Provide the [X, Y] coordinate of the cell's center where the given text is located.  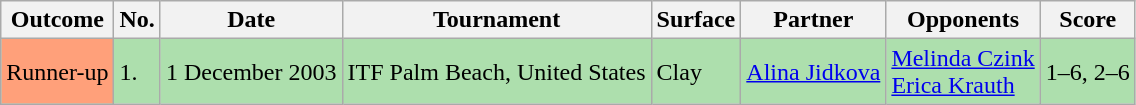
1. [137, 72]
Partner [814, 20]
1–6, 2–6 [1088, 72]
Outcome [58, 20]
Alina Jidkova [814, 72]
Surface [696, 20]
Score [1088, 20]
1 December 2003 [251, 72]
Tournament [496, 20]
Melinda Czink Erica Krauth [963, 72]
No. [137, 20]
Date [251, 20]
Runner-up [58, 72]
Opponents [963, 20]
Clay [696, 72]
ITF Palm Beach, United States [496, 72]
